Determine the [x, y] coordinate at the center of the cell enclosing the given text.  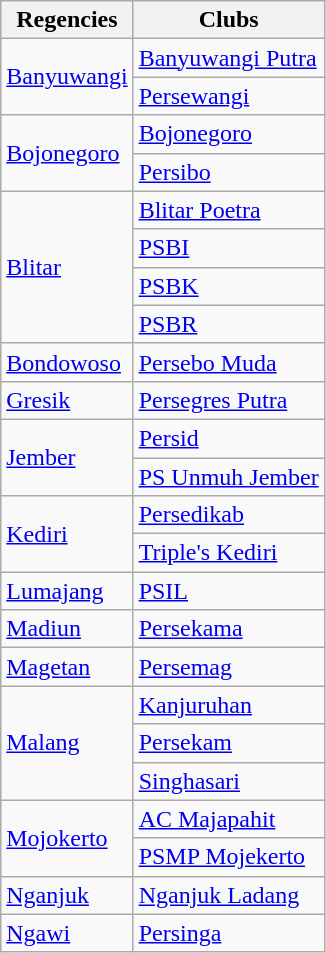
Lumajang [67, 591]
Jember [67, 457]
Blitar [67, 267]
Persekam [228, 743]
Persewangi [228, 96]
Kanjuruhan [228, 705]
Madiun [67, 629]
Persinga [228, 933]
Persegres Putra [228, 400]
Malang [67, 743]
Persid [228, 438]
Gresik [67, 400]
Persekama [228, 629]
Clubs [228, 20]
Magetan [67, 667]
Nganjuk Ladang [228, 895]
Nganjuk [67, 895]
Singhasari [228, 781]
PSIL [228, 591]
Kediri [67, 534]
Ngawi [67, 933]
Bondowoso [67, 362]
Blitar Poetra [228, 210]
Persebo Muda [228, 362]
Banyuwangi [67, 77]
PSBR [228, 324]
PSBK [228, 286]
AC Majapahit [228, 819]
PSMP Mojekerto [228, 857]
Persedikab [228, 515]
Persibo [228, 172]
Persemag [228, 667]
Banyuwangi Putra [228, 58]
Triple's Kediri [228, 553]
Regencies [67, 20]
Mojokerto [67, 838]
PSBI [228, 248]
PS Unmuh Jember [228, 477]
